Identify which cell holds the provided text, then report its (x, y) central coordinate. 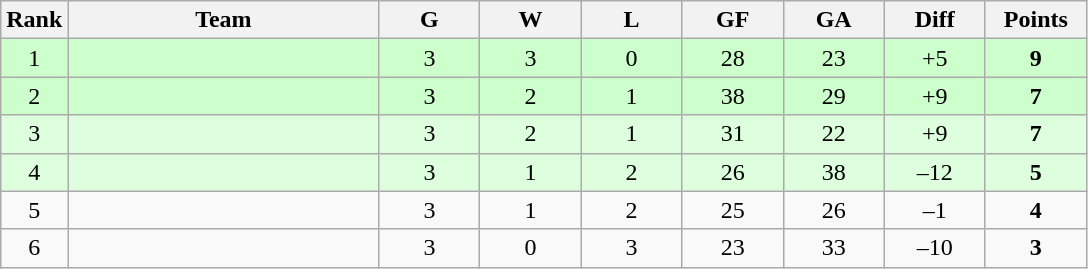
28 (732, 58)
+5 (934, 58)
6 (34, 248)
29 (834, 96)
GA (834, 20)
–12 (934, 172)
31 (732, 134)
33 (834, 248)
–10 (934, 248)
–1 (934, 210)
22 (834, 134)
25 (732, 210)
Team (224, 20)
W (530, 20)
L (632, 20)
Points (1036, 20)
Rank (34, 20)
G (430, 20)
9 (1036, 58)
Diff (934, 20)
GF (732, 20)
